Locate the cell with the specified text and output its [x, y] center coordinate. 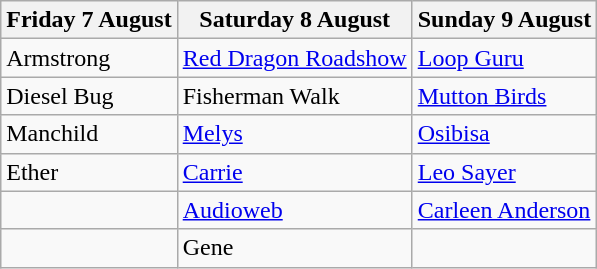
Ether [89, 172]
Loop Guru [504, 58]
Leo Sayer [504, 172]
Sunday 9 August [504, 20]
Fisherman Walk [294, 96]
Osibisa [504, 134]
Friday 7 August [89, 20]
Audioweb [294, 210]
Mutton Birds [504, 96]
Carleen Anderson [504, 210]
Carrie [294, 172]
Armstrong [89, 58]
Saturday 8 August [294, 20]
Red Dragon Roadshow [294, 58]
Diesel Bug [89, 96]
Gene [294, 248]
Manchild [89, 134]
Melys [294, 134]
